Provide the (x, y) coordinate of the cell's center where the given text is located.  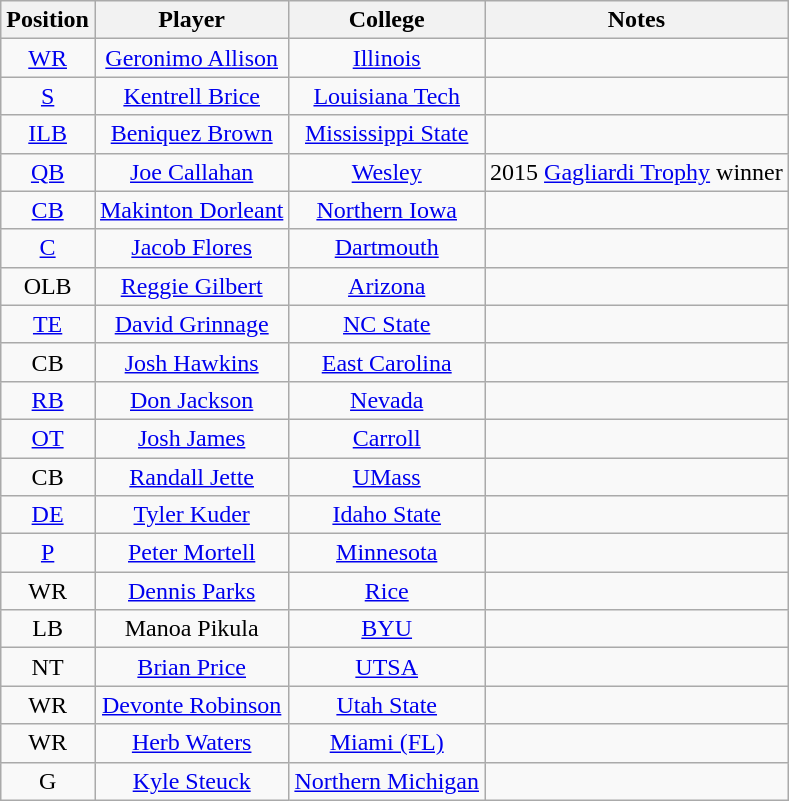
UMass (387, 477)
Northern Michigan (387, 781)
Beniquez Brown (191, 134)
Miami (FL) (387, 743)
Illinois (387, 58)
LB (48, 629)
David Grinnage (191, 324)
Randall Jette (191, 477)
Kentrell Brice (191, 96)
Mississippi State (387, 134)
TE (48, 324)
Kyle Steuck (191, 781)
Nevada (387, 400)
Dartmouth (387, 248)
Arizona (387, 286)
C (48, 248)
East Carolina (387, 362)
S (48, 96)
Manoa Pikula (191, 629)
College (387, 20)
Northern Iowa (387, 210)
Wesley (387, 172)
ILB (48, 134)
Utah State (387, 705)
Louisiana Tech (387, 96)
Herb Waters (191, 743)
Reggie Gilbert (191, 286)
NC State (387, 324)
Geronimo Allison (191, 58)
Peter Mortell (191, 553)
P (48, 553)
Don Jackson (191, 400)
Tyler Kuder (191, 515)
OLB (48, 286)
QB (48, 172)
UTSA (387, 667)
Idaho State (387, 515)
Minnesota (387, 553)
DE (48, 515)
Makinton Dorleant (191, 210)
NT (48, 667)
Notes (637, 20)
Rice (387, 591)
Josh James (191, 438)
Player (191, 20)
Position (48, 20)
Jacob Flores (191, 248)
RB (48, 400)
G (48, 781)
Devonte Robinson (191, 705)
Brian Price (191, 667)
BYU (387, 629)
Dennis Parks (191, 591)
Josh Hawkins (191, 362)
Carroll (387, 438)
Joe Callahan (191, 172)
OT (48, 438)
2015 Gagliardi Trophy winner (637, 172)
